Identify which cell holds the provided text, then report its (X, Y) central coordinate. 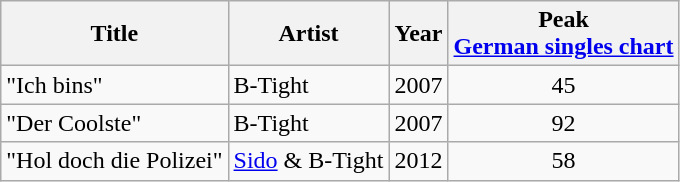
"Der Coolste" (114, 123)
58 (564, 161)
"Ich bins" (114, 85)
45 (564, 85)
PeakGerman singles chart (564, 34)
Artist (308, 34)
92 (564, 123)
Title (114, 34)
"Hol doch die Polizei" (114, 161)
Year (418, 34)
2012 (418, 161)
Sido & B-Tight (308, 161)
